Locate the cell with the specified text and output its (x, y) center coordinate. 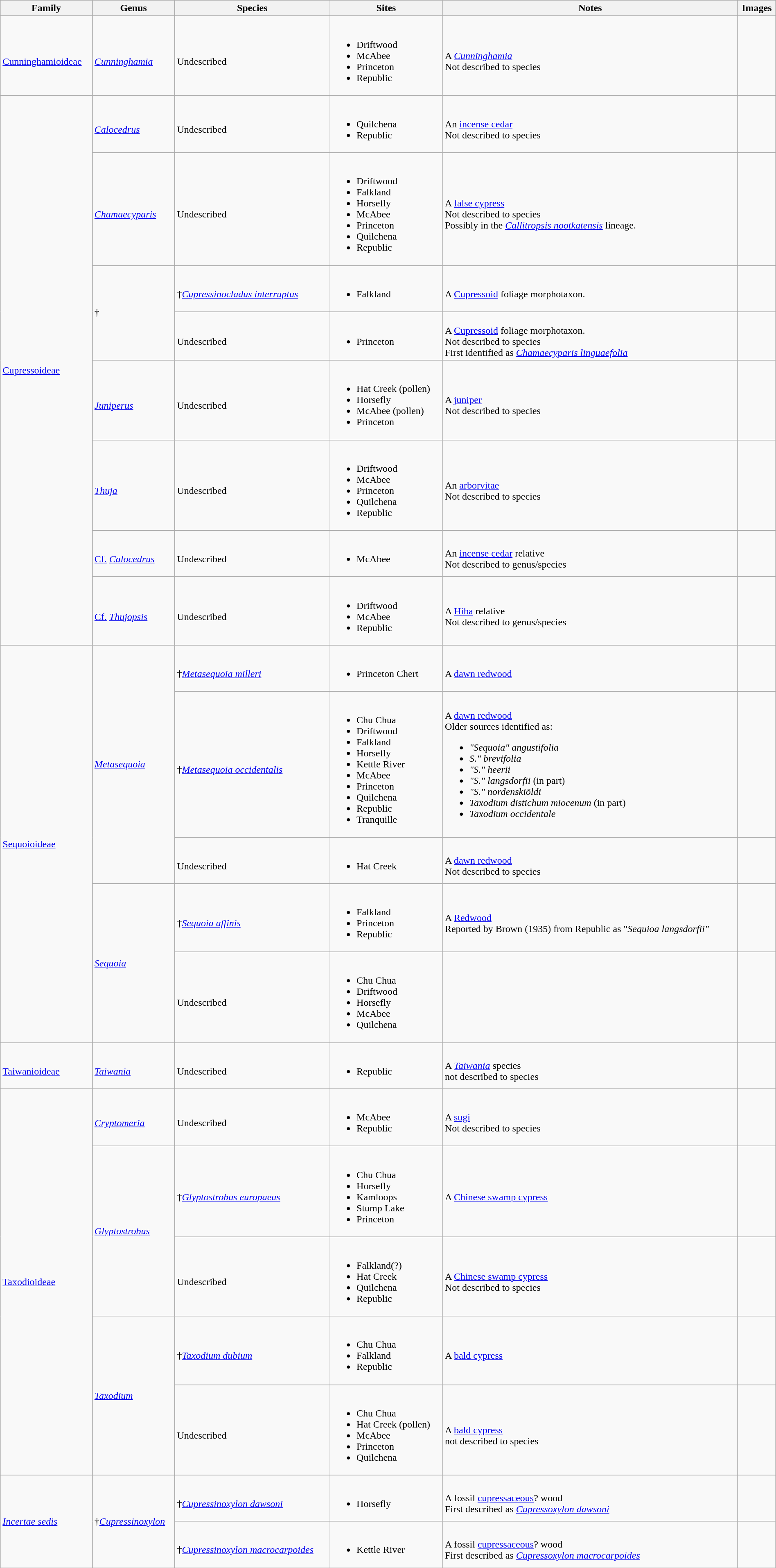
Chu ChuaDriftwoodFalklandHorseflyKettle RiverMcAbeePrincetonQuilchenaRepublicTranquille (386, 764)
Family (47, 8)
Incertae sedis (47, 1521)
A sugiNot described to species (590, 1118)
DriftwoodMcAbeePrincetonRepublic (386, 56)
Calocedrus (133, 124)
Thuja (133, 485)
A Chinese swamp cypress (590, 1192)
†Cupressinoxylon (133, 1521)
Sites (386, 8)
Cf. Thujopsis (133, 611)
A Redwood Reported by Brown (1935) from Republic as "Sequioa langsdorfii" (590, 918)
Cf. Calocedrus (133, 554)
McAbeeRepublic (386, 1118)
An incense cedarNot described to species (590, 124)
DriftwoodMcAbeeRepublic (386, 611)
A Chinese swamp cypressNot described to species (590, 1276)
Hat Creek (pollen)HorseflyMcAbee (pollen)Princeton (386, 400)
FalklandPrincetonRepublic (386, 918)
A dawn redwood Not described to species (590, 860)
Chu ChuaDriftwoodHorseflyMcAbeeQuilchena (386, 998)
†Metasequoia occidentalis (252, 764)
†Sequoia affinis (252, 918)
Metasequoia (133, 764)
Cunninghamioideae (47, 56)
A bald cypressnot described to species (590, 1430)
Chu ChuaHat Creek (pollen)McAbeePrincetonQuilchena (386, 1430)
A fossil cupressaceous? wood First described as Cupressoxylon dawsoni (590, 1498)
Chamaecyparis (133, 209)
Falkland(?)Hat CreekQuilchenaRepublic (386, 1276)
A juniperNot described to species (590, 400)
Princeton Chert (386, 668)
Horsefly (386, 1498)
†Taxodium dubium (252, 1351)
†Cupressinoxylon dawsoni (252, 1498)
DriftwoodMcAbeePrincetonQuilchenaRepublic (386, 485)
QuilchenaRepublic (386, 124)
†Metasequoia milleri (252, 668)
A bald cypress (590, 1351)
A fossil cupressaceous? wood First described as Cupressoxylon macrocarpoides (590, 1545)
DriftwoodFalklandHorseflyMcAbeePrincetonQuilchenaRepublic (386, 209)
Republic (386, 1066)
Chu ChuaHorseflyKamloopsStump LakePrinceton (386, 1192)
Genus (133, 8)
Notes (590, 8)
Taxodium (133, 1396)
A dawn redwood (590, 668)
Images (756, 8)
Cunninghamia (133, 56)
Taiwania (133, 1066)
Cupressoideae (47, 370)
A Hiba relative Not described to genus/species (590, 611)
Cryptomeria (133, 1118)
Princeton (386, 336)
Taxodioideae (47, 1282)
Hat Creek (386, 860)
†Cupressinocladus interruptus (252, 288)
Taiwanioideae (47, 1066)
A false cypressNot described to speciesPossibly in the Callitropsis nootkatensis lineage. (590, 209)
A Taiwania speciesnot described to species (590, 1066)
Chu ChuaFalklandRepublic (386, 1351)
† (133, 313)
Sequoioideae (47, 844)
A Cunninghamia Not described to species (590, 56)
Kettle River (386, 1545)
Species (252, 8)
Sequoia (133, 963)
An arborvitae Not described to species (590, 485)
†Glyptostrobus europaeus (252, 1192)
†Cupressinoxylon macrocarpoides (252, 1545)
McAbee (386, 554)
Juniperus (133, 400)
A Cupressoid foliage morphotaxon. (590, 288)
A Cupressoid foliage morphotaxon.Not described to speciesFirst identified as Chamaecyparis linguaefolia (590, 336)
Glyptostrobus (133, 1231)
An incense cedar relativeNot described to genus/species (590, 554)
Falkland (386, 288)
